Scan for the cell matching the given text and deliver its [X, Y] coordinate at center. 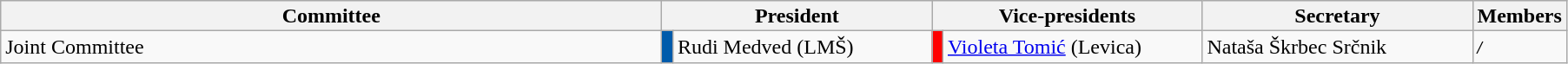
Committee [332, 16]
/ [1519, 47]
Nataša Škrbec Srčnik [1338, 47]
Joint Committee [332, 47]
Vice-presidents [1067, 16]
President [797, 16]
Rudi Medved (LMŠ) [802, 47]
Secretary [1338, 16]
Members [1519, 16]
Violeta Tomić (Levica) [1072, 47]
